Return [x, y] of the center of cell containing provided text 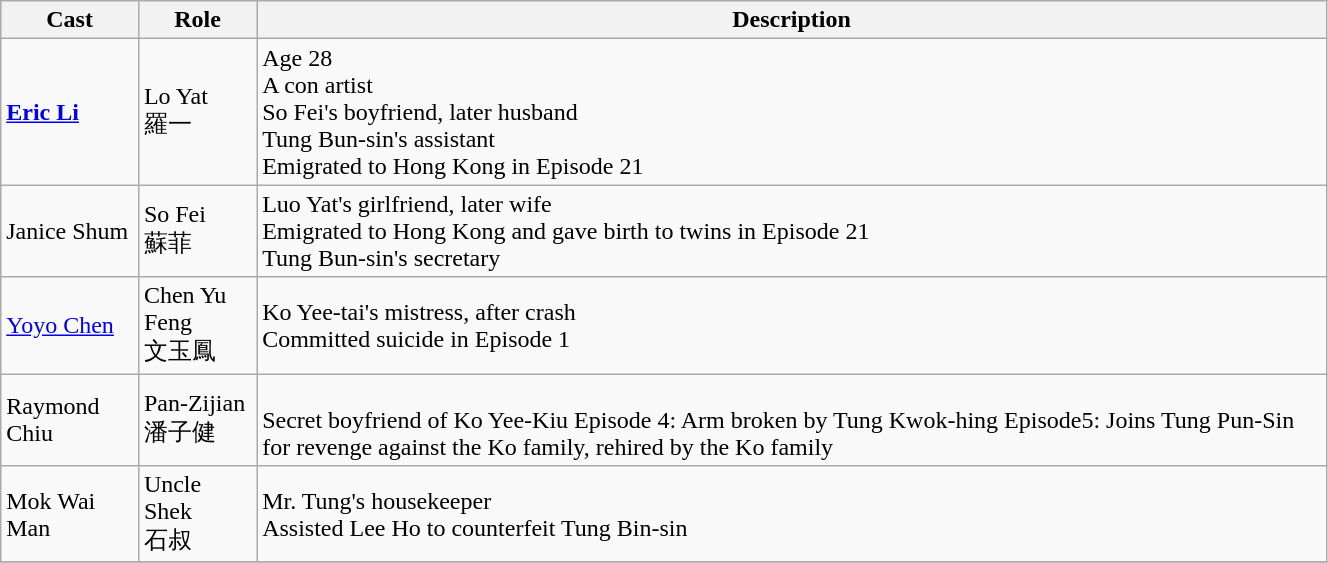
Eric Li [70, 112]
Ko Yee-tai's mistress, after crashCommitted suicide in Episode 1 [792, 326]
Age 28A con artistSo Fei's boyfriend, later husbandTung Bun-sin's assistantEmigrated to Hong Kong in Episode 21 [792, 112]
Pan-Zijian 潘子健 [197, 420]
Mok Wai Man [70, 514]
Yoyo Chen [70, 326]
Uncle Shek石叔 [197, 514]
Chen Yu Feng 文玉鳳 [197, 326]
Mr. Tung's housekeeperAssisted Lee Ho to counterfeit Tung Bin-sin [792, 514]
Raymond Chiu [70, 420]
Lo Yat羅一 [197, 112]
Luo Yat's girlfriend, later wifeEmigrated to Hong Kong and gave birth to twins in Episode 21Tung Bun-sin's secretary [792, 231]
So Fei蘇菲 [197, 231]
Janice Shum [70, 231]
Description [792, 20]
Role [197, 20]
Cast [70, 20]
